Extract the [X, Y] coordinate from the center of the cell holding the provided text.  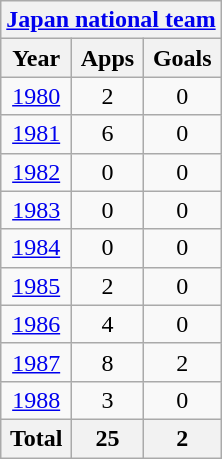
8 [108, 362]
Goals [182, 58]
1983 [36, 210]
1986 [36, 324]
1981 [36, 134]
1987 [36, 362]
1984 [36, 248]
1988 [36, 400]
25 [108, 438]
1982 [36, 172]
4 [108, 324]
Total [36, 438]
1985 [36, 286]
Apps [108, 58]
Year [36, 58]
1980 [36, 96]
Japan national team [111, 20]
6 [108, 134]
3 [108, 400]
